Pinpoint the cell where the given text exists, returning its (X, Y) midpoint coordinate. 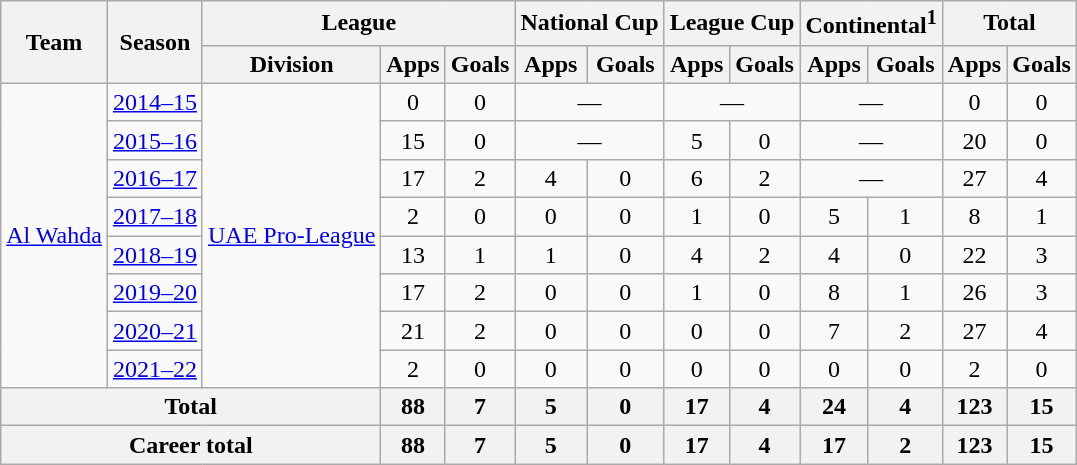
Team (54, 42)
Continental1 (871, 24)
20 (974, 140)
League Cup (732, 24)
UAE Pro-League (291, 235)
22 (974, 255)
Division (291, 64)
6 (696, 178)
2020–21 (154, 331)
21 (413, 331)
2016–17 (154, 178)
24 (834, 407)
2018–19 (154, 255)
2015–16 (154, 140)
2017–18 (154, 217)
Al Wahda (54, 235)
2014–15 (154, 102)
National Cup (590, 24)
26 (974, 293)
2021–22 (154, 369)
2019–20 (154, 293)
League (358, 24)
13 (413, 255)
Career total (191, 445)
Season (154, 42)
